Determine the (x, y) coordinate at the center of the cell enclosing the given text.  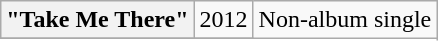
"Take Me There" (98, 20)
Non-album single (345, 20)
2012 (224, 20)
